Detect which cell encompasses the target text, then output its [X, Y] center coordinate. 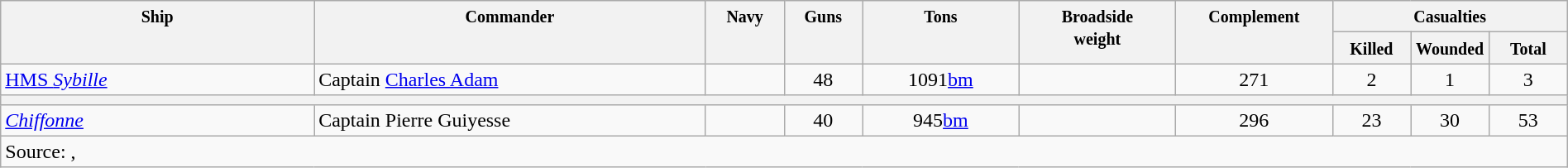
Captain Pierre Guiyesse [510, 120]
HMS Sybille [157, 79]
Commander [510, 32]
Casualties [1450, 17]
271 [1254, 79]
1091bm [941, 79]
Wounded [1451, 48]
23 [1371, 120]
Navy [744, 32]
48 [824, 79]
2 [1371, 79]
1 [1451, 79]
Broadsideweight [1097, 32]
Killed [1371, 48]
Guns [824, 32]
30 [1451, 120]
Chiffonne [157, 120]
53 [1528, 120]
Captain Charles Adam [510, 79]
Ship [157, 32]
Source: , [784, 151]
Complement [1254, 32]
296 [1254, 120]
Total [1528, 48]
Tons [941, 32]
945bm [941, 120]
40 [824, 120]
3 [1528, 79]
